From the cell containing the given text, extract its center point as [x, y] coordinate. 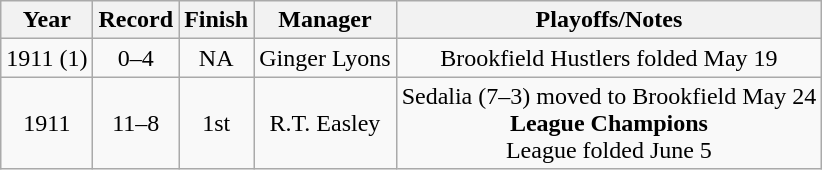
Finish [216, 20]
1911 [47, 123]
Brookfield Hustlers folded May 19 [609, 58]
R.T. Easley [325, 123]
1st [216, 123]
1911 (1) [47, 58]
Record [136, 20]
0–4 [136, 58]
Year [47, 20]
Ginger Lyons [325, 58]
Sedalia (7–3) moved to Brookfield May 24League ChampionsLeague folded June 5 [609, 123]
11–8 [136, 123]
NA [216, 58]
Manager [325, 20]
Playoffs/Notes [609, 20]
